Pinpoint the cell where the given text exists, returning its (x, y) midpoint coordinate. 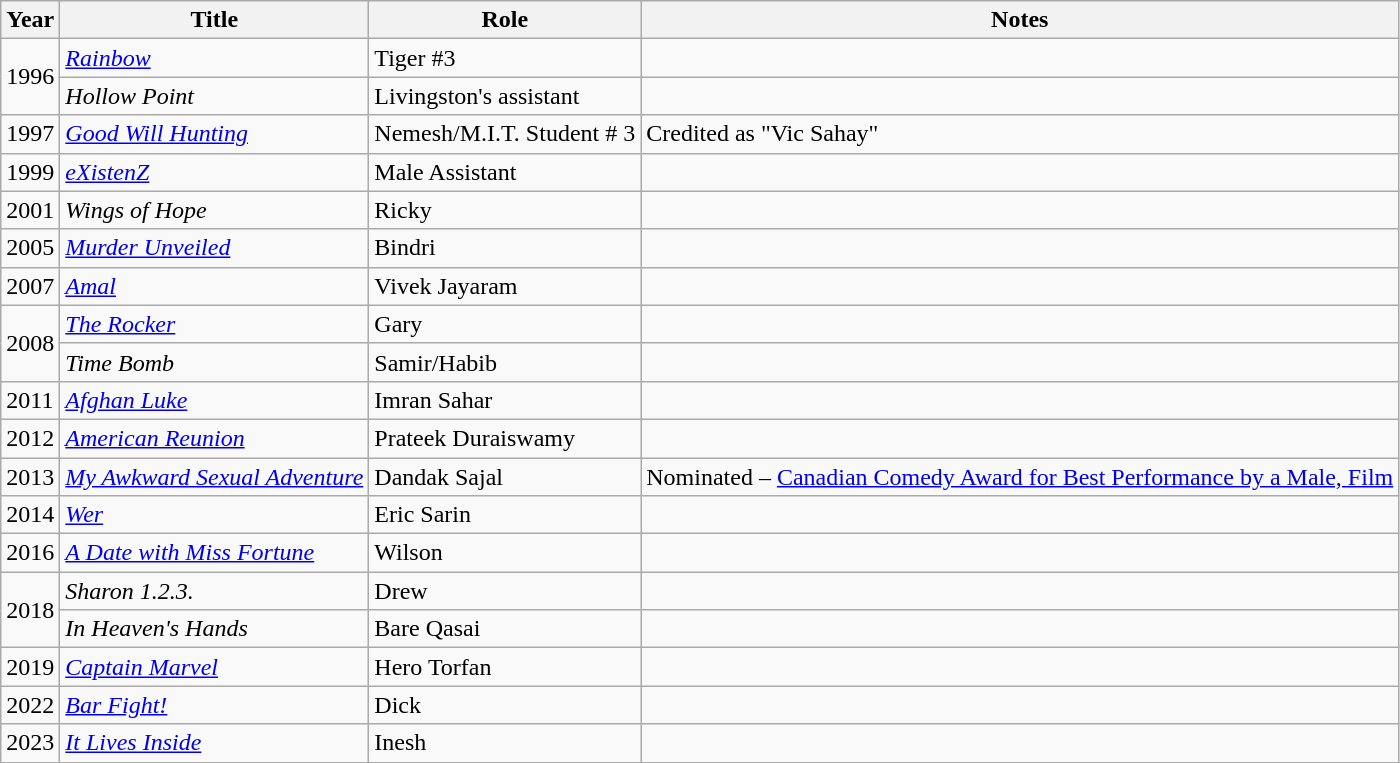
Bare Qasai (505, 629)
Wings of Hope (214, 210)
Murder Unveiled (214, 248)
2016 (30, 553)
Inesh (505, 743)
2022 (30, 705)
Dandak Sajal (505, 477)
2014 (30, 515)
2018 (30, 610)
Imran Sahar (505, 400)
2023 (30, 743)
Good Will Hunting (214, 134)
Afghan Luke (214, 400)
Gary (505, 324)
Drew (505, 591)
2012 (30, 438)
Role (505, 20)
2001 (30, 210)
Nemesh/M.I.T. Student # 3 (505, 134)
American Reunion (214, 438)
Rainbow (214, 58)
Time Bomb (214, 362)
Livingston's assistant (505, 96)
eXistenZ (214, 172)
Male Assistant (505, 172)
2008 (30, 343)
Title (214, 20)
Bindri (505, 248)
Wilson (505, 553)
2013 (30, 477)
2019 (30, 667)
Wer (214, 515)
Sharon 1.2.3. (214, 591)
Amal (214, 286)
1997 (30, 134)
The Rocker (214, 324)
A Date with Miss Fortune (214, 553)
It Lives Inside (214, 743)
Tiger #3 (505, 58)
1996 (30, 77)
My Awkward Sexual Adventure (214, 477)
2005 (30, 248)
Year (30, 20)
Nominated – Canadian Comedy Award for Best Performance by a Male, Film (1020, 477)
Ricky (505, 210)
Hero Torfan (505, 667)
Hollow Point (214, 96)
Bar Fight! (214, 705)
Captain Marvel (214, 667)
Prateek Duraiswamy (505, 438)
2011 (30, 400)
Vivek Jayaram (505, 286)
Credited as "Vic Sahay" (1020, 134)
Eric Sarin (505, 515)
1999 (30, 172)
2007 (30, 286)
Samir/Habib (505, 362)
In Heaven's Hands (214, 629)
Dick (505, 705)
Notes (1020, 20)
